Identify which cell holds the provided text, then report its [X, Y] central coordinate. 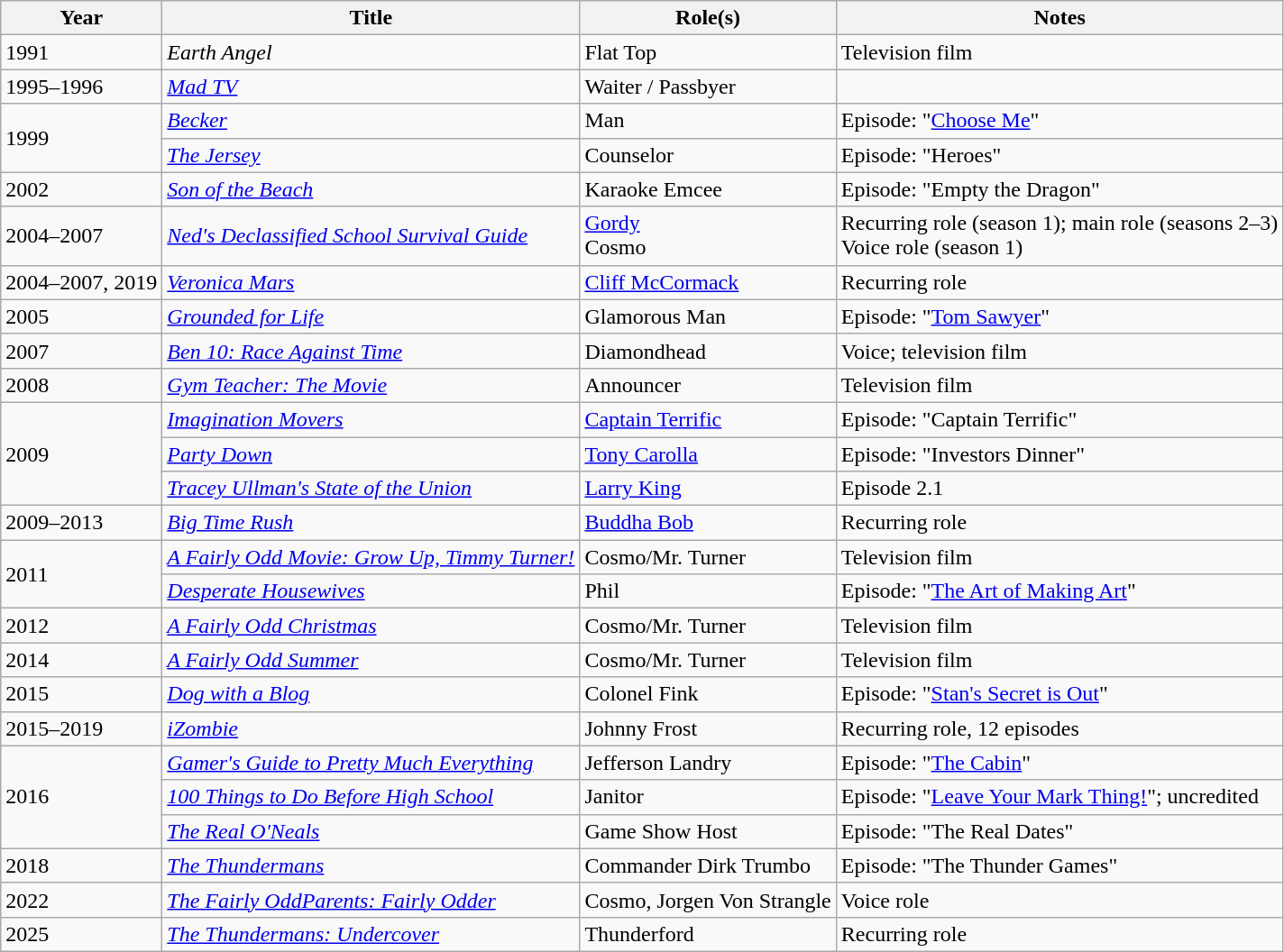
The Thundermans [371, 865]
100 Things to Do Before High School [371, 797]
2004–2007 [81, 236]
Colonel Fink [708, 694]
2016 [81, 797]
Veronica Mars [371, 282]
Man [708, 121]
Game Show Host [708, 831]
2012 [81, 626]
2015 [81, 694]
GordyCosmo [708, 236]
Voice; television film [1059, 351]
iZombie [371, 728]
2005 [81, 316]
2002 [81, 189]
Tony Carolla [708, 453]
1999 [81, 138]
Desperate Housewives [371, 591]
Waiter / Passbyer [708, 87]
2014 [81, 660]
Glamorous Man [708, 316]
Son of the Beach [371, 189]
Episode 2.1 [1059, 489]
Gamer's Guide to Pretty Much Everything [371, 763]
Diamondhead [708, 351]
A Fairly Odd Summer [371, 660]
Buddha Bob [708, 523]
Episode: "The Thunder Games" [1059, 865]
2018 [81, 865]
Imagination Movers [371, 419]
Episode: "Empty the Dragon" [1059, 189]
Party Down [371, 453]
2004–2007, 2019 [81, 282]
The Fairly OddParents: Fairly Odder [371, 900]
Role(s) [708, 18]
2022 [81, 900]
Episode: "The Real Dates" [1059, 831]
Big Time Rush [371, 523]
Year [81, 18]
2011 [81, 574]
Cliff McCormack [708, 282]
Commander Dirk Trumbo [708, 865]
Title [371, 18]
The Thundermans: Undercover [371, 934]
Ben 10: Race Against Time [371, 351]
A Fairly Odd Christmas [371, 626]
Thunderford [708, 934]
Episode: "Heroes" [1059, 155]
Counselor [708, 155]
Karaoke Emcee [708, 189]
Episode: "The Art of Making Art" [1059, 591]
A Fairly Odd Movie: Grow Up, Timmy Turner! [371, 557]
The Real O'Neals [371, 831]
Episode: "The Cabin" [1059, 763]
Janitor [708, 797]
Jefferson Landry [708, 763]
Johnny Frost [708, 728]
Phil [708, 591]
Ned's Declassified School Survival Guide [371, 236]
Episode: "Stan's Secret is Out" [1059, 694]
Becker [371, 121]
Episode: "Tom Sawyer" [1059, 316]
The Jersey [371, 155]
2015–2019 [81, 728]
Recurring role (season 1); main role (seasons 2–3)Voice role (season 1) [1059, 236]
2009–2013 [81, 523]
Episode: "Leave Your Mark Thing!"; uncredited [1059, 797]
2025 [81, 934]
Mad TV [371, 87]
Dog with a Blog [371, 694]
Announcer [708, 385]
Episode: "Captain Terrific" [1059, 419]
Flat Top [708, 52]
Captain Terrific [708, 419]
1995–1996 [81, 87]
Episode: "Investors Dinner" [1059, 453]
2009 [81, 453]
Episode: "Choose Me" [1059, 121]
2008 [81, 385]
1991 [81, 52]
Tracey Ullman's State of the Union [371, 489]
Recurring role, 12 episodes [1059, 728]
Grounded for Life [371, 316]
Larry King [708, 489]
2007 [81, 351]
Cosmo, Jorgen Von Strangle [708, 900]
Voice role [1059, 900]
Gym Teacher: The Movie [371, 385]
Notes [1059, 18]
Earth Angel [371, 52]
